Locate the cell with the specified text and output its (X, Y) center coordinate. 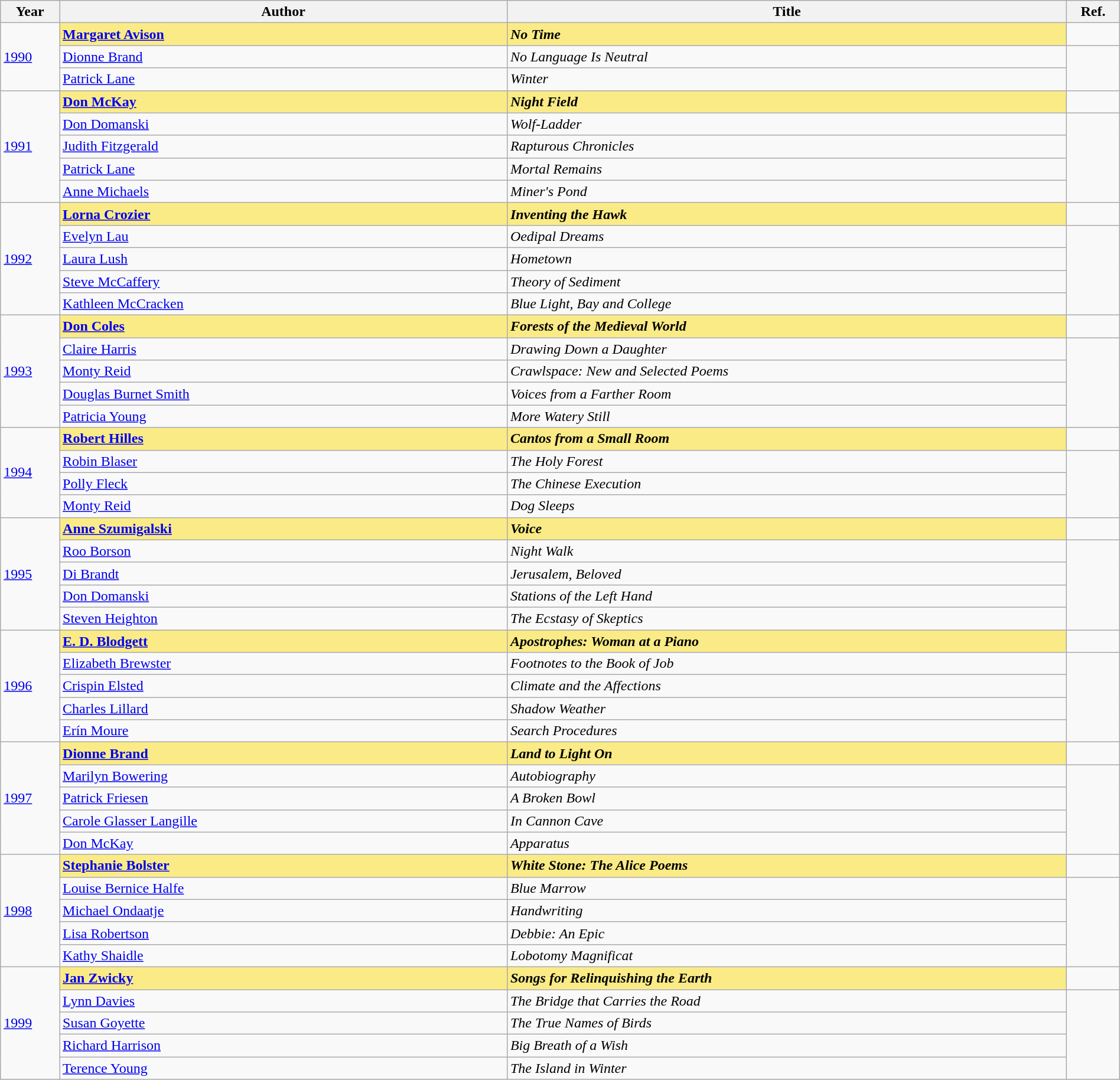
Theory of Sediment (787, 282)
Patricia Young (284, 416)
Terence Young (284, 1068)
Don Coles (284, 327)
The True Names of Birds (787, 1023)
Margaret Avison (284, 34)
Year (30, 12)
Steven Heighton (284, 618)
Blue Marrow (787, 888)
Mortal Remains (787, 169)
Di Brandt (284, 573)
The Chinese Execution (787, 484)
Jan Zwicky (284, 978)
Climate and the Affections (787, 686)
Search Procedures (787, 731)
Debbie: An Epic (787, 933)
Oedipal Dreams (787, 236)
Stations of the Left Hand (787, 596)
1994 (30, 472)
The Ecstasy of Skeptics (787, 618)
Michael Ondaatje (284, 911)
Lorna Crozier (284, 214)
1992 (30, 259)
Robin Blaser (284, 461)
1998 (30, 911)
The Holy Forest (787, 461)
1993 (30, 371)
In Cannon Cave (787, 821)
Stephanie Bolster (284, 866)
Night Walk (787, 551)
Lobotomy Magnificat (787, 955)
Dog Sleeps (787, 506)
Winter (787, 79)
Night Field (787, 102)
Erín Moure (284, 731)
Evelyn Lau (284, 236)
Apostrophes: Woman at a Piano (787, 641)
Big Breath of a Wish (787, 1046)
Footnotes to the Book of Job (787, 664)
No Language Is Neutral (787, 57)
Title (787, 12)
Author (284, 12)
Robert Hilles (284, 439)
Roo Borson (284, 551)
Forests of the Medieval World (787, 327)
Kathy Shaidle (284, 955)
Autobiography (787, 776)
Wolf-Ladder (787, 124)
Crawlspace: New and Selected Poems (787, 371)
Hometown (787, 259)
Songs for Relinquishing the Earth (787, 978)
The Island in Winter (787, 1068)
Lisa Robertson (284, 933)
Cantos from a Small Room (787, 439)
Polly Fleck (284, 484)
A Broken Bowl (787, 798)
Lynn Davies (284, 1001)
Douglas Burnet Smith (284, 394)
Anne Michaels (284, 191)
More Watery Still (787, 416)
Blue Light, Bay and College (787, 304)
1997 (30, 798)
1999 (30, 1023)
Susan Goyette (284, 1023)
The Bridge that Carries the Road (787, 1001)
Apparatus (787, 843)
Patrick Friesen (284, 798)
Shadow Weather (787, 709)
1996 (30, 686)
1990 (30, 57)
Land to Light On (787, 753)
1995 (30, 573)
No Time (787, 34)
Miner's Pond (787, 191)
Charles Lillard (284, 709)
Anne Szumigalski (284, 528)
Crispin Elsted (284, 686)
Rapturous Chronicles (787, 146)
E. D. Blodgett (284, 641)
Jerusalem, Beloved (787, 573)
Elizabeth Brewster (284, 664)
1991 (30, 146)
Claire Harris (284, 349)
Voice (787, 528)
Ref. (1093, 12)
Inventing the Hawk (787, 214)
Carole Glasser Langille (284, 821)
Louise Bernice Halfe (284, 888)
Richard Harrison (284, 1046)
Drawing Down a Daughter (787, 349)
Handwriting (787, 911)
Kathleen McCracken (284, 304)
Voices from a Farther Room (787, 394)
Laura Lush (284, 259)
Marilyn Bowering (284, 776)
Judith Fitzgerald (284, 146)
White Stone: The Alice Poems (787, 866)
Steve McCaffery (284, 282)
